Extract the [X, Y] coordinate from the center of the cell holding the provided text.  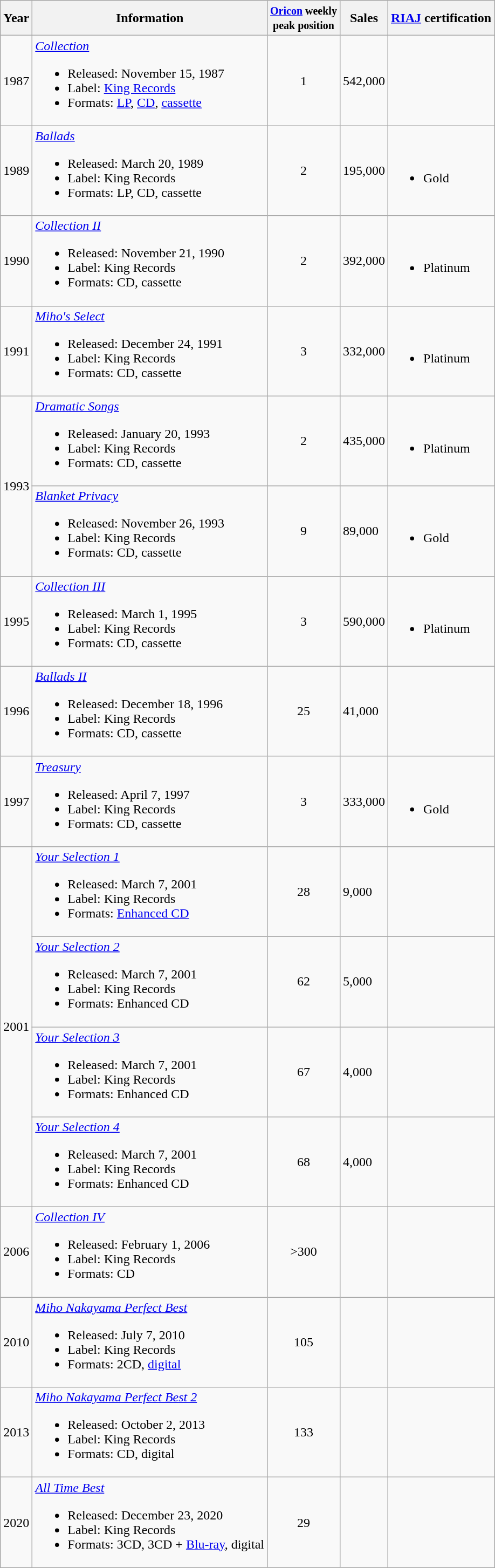
195,000 [363, 170]
9,000 [363, 891]
1987 [16, 81]
>300 [304, 1252]
9 [304, 531]
1991 [16, 351]
1993 [16, 486]
Information [150, 18]
1996 [16, 711]
CollectionReleased: November 15, 1987Label: King RecordsFormats: LP, CD, cassette [150, 81]
Your Selection 2Released: March 7, 2001Label: King RecordsFormats: Enhanced CD [150, 982]
1997 [16, 802]
Dramatic SongsReleased: January 20, 1993Label: King RecordsFormats: CD, cassette [150, 441]
Ballads IIReleased: December 18, 1996Label: King RecordsFormats: CD, cassette [150, 711]
590,000 [363, 621]
Blanket PrivacyReleased: November 26, 1993Label: King RecordsFormats: CD, cassette [150, 531]
25 [304, 711]
333,000 [363, 802]
Collection IIReleased: November 21, 1990Label: King RecordsFormats: CD, cassette [150, 261]
1990 [16, 261]
Miho Nakayama Perfect Best 2Released: October 2, 2013Label: King RecordsFormats: CD, digital [150, 1433]
133 [304, 1433]
2006 [16, 1252]
BalladsReleased: March 20, 1989Label: King RecordsFormats: LP, CD, cassette [150, 170]
1989 [16, 170]
2001 [16, 1026]
542,000 [363, 81]
1 [304, 81]
435,000 [363, 441]
Collection IIIReleased: March 1, 1995Label: King RecordsFormats: CD, cassette [150, 621]
29 [304, 1522]
62 [304, 982]
Sales [363, 18]
Your Selection 4Released: March 7, 2001Label: King RecordsFormats: Enhanced CD [150, 1162]
332,000 [363, 351]
89,000 [363, 531]
68 [304, 1162]
2013 [16, 1433]
Collection IVReleased: February 1, 2006Label: King RecordsFormats: CD [150, 1252]
TreasuryReleased: April 7, 1997Label: King RecordsFormats: CD, cassette [150, 802]
28 [304, 891]
RIAJ certification [441, 18]
Your Selection 1Released: March 7, 2001Label: King RecordsFormats: Enhanced CD [150, 891]
Miho Nakayama Perfect BestReleased: July 7, 2010Label: King RecordsFormats: 2CD, digital [150, 1342]
2010 [16, 1342]
105 [304, 1342]
Your Selection 3Released: March 7, 2001Label: King RecordsFormats: Enhanced CD [150, 1072]
All Time BestReleased: December 23, 2020Label: King RecordsFormats: 3CD, 3CD + Blu-ray, digital [150, 1522]
1995 [16, 621]
Miho's SelectReleased: December 24, 1991Label: King RecordsFormats: CD, cassette [150, 351]
Oricon weeklypeak position [304, 18]
67 [304, 1072]
392,000 [363, 261]
2020 [16, 1522]
5,000 [363, 982]
41,000 [363, 711]
Year [16, 18]
